Find where the given text appears and provide that cell's center as (X, Y) coordinate. 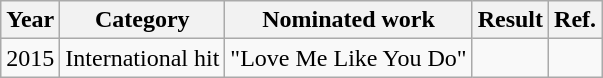
Nominated work (348, 20)
"Love Me Like You Do" (348, 58)
Category (142, 20)
Result (510, 20)
Year (30, 20)
Ref. (576, 20)
2015 (30, 58)
International hit (142, 58)
